From the cell containing the given text, extract its center point as [X, Y] coordinate. 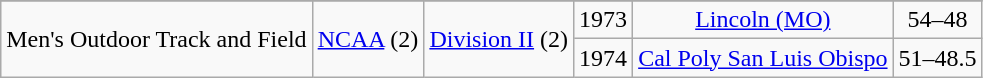
Cal Poly San Luis Obispo [763, 58]
Lincoln (MO) [763, 20]
Men's Outdoor Track and Field [156, 39]
54–48 [938, 20]
51–48.5 [938, 58]
1973 [604, 20]
NCAA (2) [368, 39]
1974 [604, 58]
Division II (2) [499, 39]
